From the cell containing the given text, extract its center point as (X, Y) coordinate. 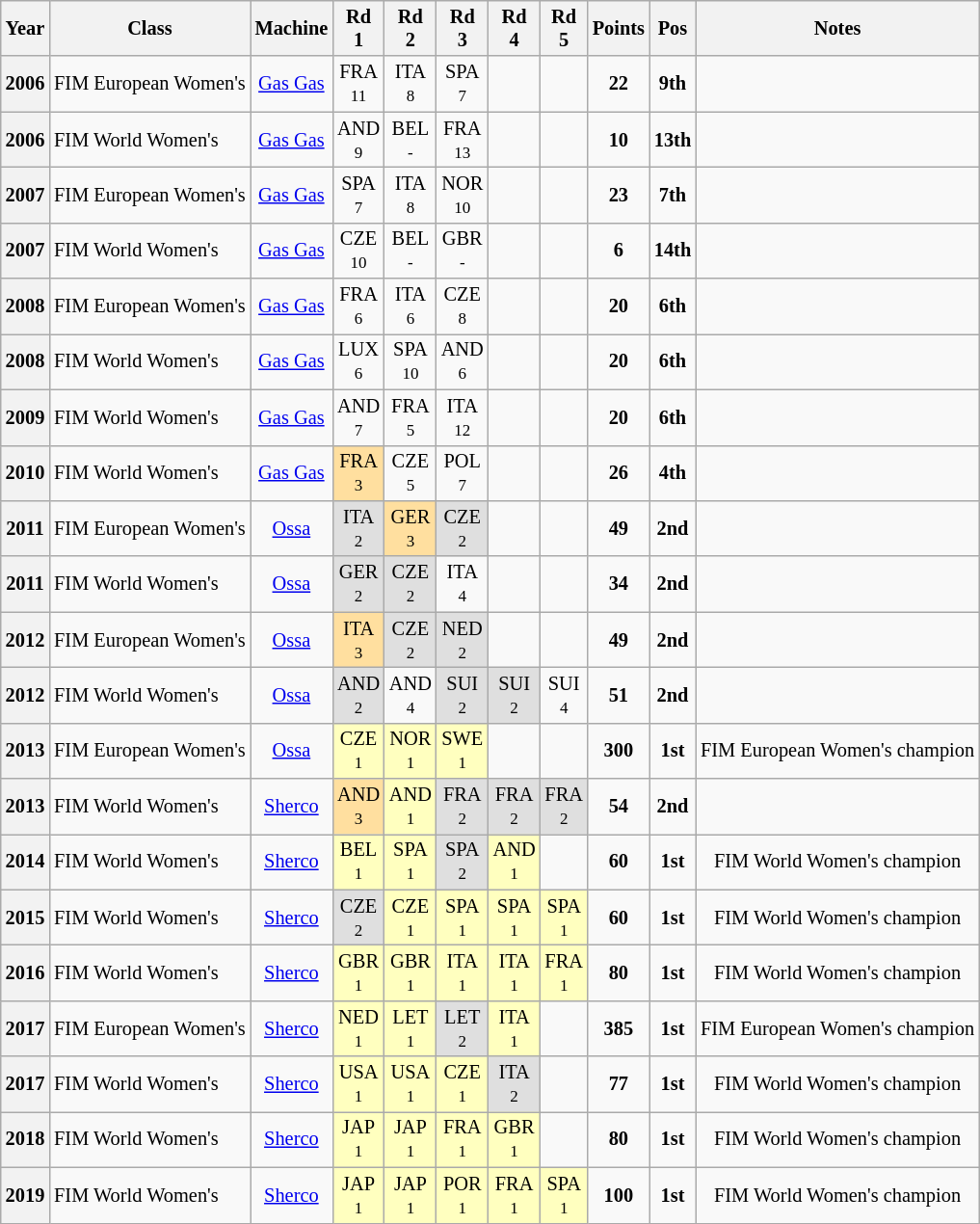
Year (25, 28)
AND7 (358, 417)
FRA6 (358, 306)
Class (149, 28)
34 (619, 584)
2016 (25, 972)
GER2 (358, 584)
Notes (837, 28)
2019 (25, 1195)
NOR10 (463, 195)
2014 (25, 862)
100 (619, 1195)
POL7 (463, 473)
7th (673, 195)
9th (673, 84)
ITA4 (463, 584)
LET2 (463, 1028)
Machine (292, 28)
AND4 (411, 695)
Rd3 (463, 28)
LET1 (411, 1028)
FRA11 (358, 84)
CZE8 (463, 306)
54 (619, 807)
2018 (25, 1139)
AND3 (358, 807)
CZE5 (411, 473)
SUI4 (563, 695)
Rd1 (358, 28)
300 (619, 751)
FRA5 (411, 417)
LUX6 (358, 361)
2010 (25, 473)
SWE1 (463, 751)
22 (619, 84)
13th (673, 140)
AND9 (358, 140)
51 (619, 695)
Rd4 (515, 28)
FRA13 (463, 140)
26 (619, 473)
ITA6 (411, 306)
23 (619, 195)
ITA12 (463, 417)
FRA3 (358, 473)
4th (673, 473)
Rd5 (563, 28)
Points (619, 28)
ITA3 (358, 640)
Pos (673, 28)
Rd2 (411, 28)
AND2 (358, 695)
14th (673, 251)
POR1 (463, 1195)
CZE10 (358, 251)
6 (619, 251)
SPA2 (463, 862)
NED1 (358, 1028)
NED2 (463, 640)
SPA10 (411, 361)
2015 (25, 918)
GER3 (411, 528)
AND6 (463, 361)
NOR1 (411, 751)
BEL1 (358, 862)
10 (619, 140)
77 (619, 1084)
385 (619, 1028)
GBR- (463, 251)
2009 (25, 417)
